Find where the given text appears and provide that cell's center as [X, Y] coordinate. 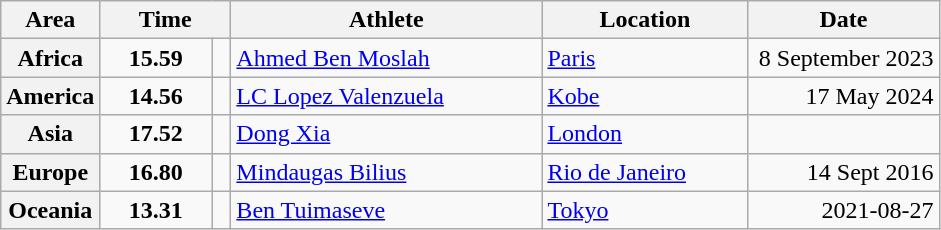
Date [844, 20]
16.80 [156, 172]
2021-08-27 [844, 210]
Oceania [50, 210]
17.52 [156, 134]
14 Sept 2016 [844, 172]
13.31 [156, 210]
Ahmed Ben Moslah [386, 58]
Area [50, 20]
15.59 [156, 58]
Time [166, 20]
17 May 2024 [844, 96]
14.56 [156, 96]
Africa [50, 58]
Mindaugas Bilius [386, 172]
Kobe [645, 96]
LC Lopez Valenzuela [386, 96]
Athlete [386, 20]
Location [645, 20]
Tokyo [645, 210]
8 September 2023 [844, 58]
Ben Tuimaseve [386, 210]
Asia [50, 134]
Dong Xia [386, 134]
Paris [645, 58]
London [645, 134]
Rio de Janeiro [645, 172]
Europe [50, 172]
America [50, 96]
